Locate the cell with the specified text and output its [X, Y] center coordinate. 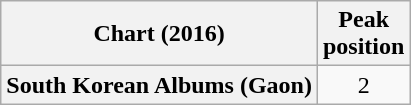
South Korean Albums (Gaon) [160, 85]
Peakposition [363, 34]
2 [363, 85]
Chart (2016) [160, 34]
